Detect which cell encompasses the target text, then output its (X, Y) center coordinate. 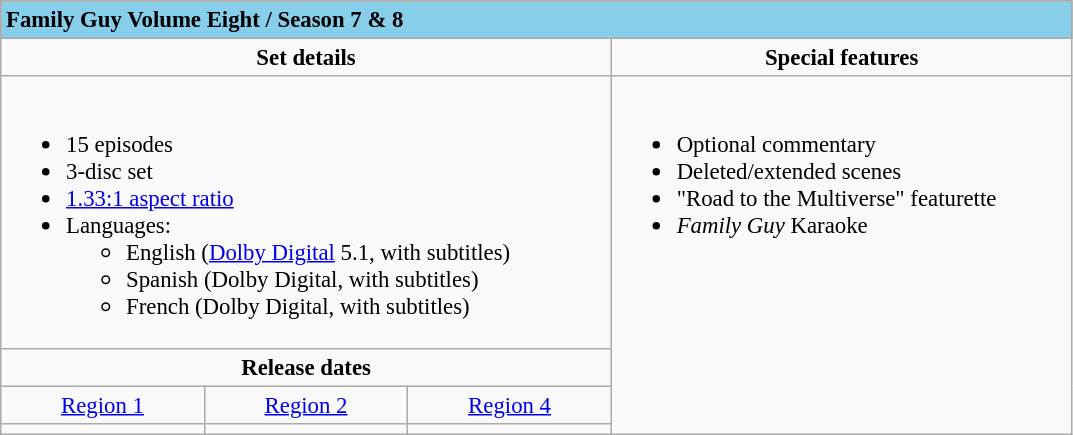
Region 4 (510, 405)
Region 1 (103, 405)
Release dates (306, 367)
Special features (842, 58)
Optional commentaryDeleted/extended scenes"Road to the Multiverse" featuretteFamily Guy Karaoke (842, 255)
Family Guy Volume Eight / Season 7 & 8 (536, 20)
Set details (306, 58)
Region 2 (306, 405)
